Pinpoint the cell where the given text exists, returning its [X, Y] midpoint coordinate. 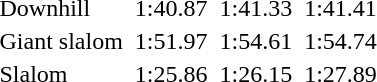
1:51.97 [171, 41]
1:54.61 [256, 41]
